Extract the [X, Y] coordinate from the center of the cell holding the provided text.  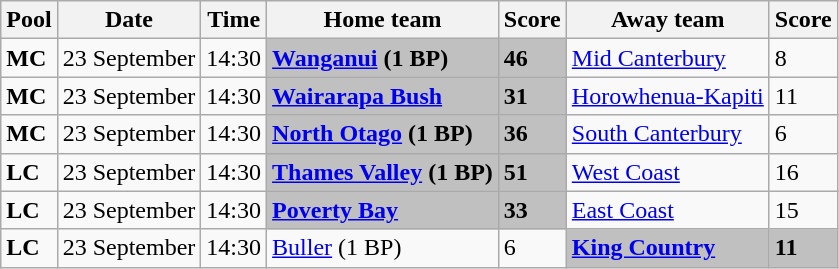
King Country [668, 248]
46 [532, 58]
16 [803, 172]
Wanganui (1 BP) [383, 58]
Buller (1 BP) [383, 248]
Time [234, 20]
Away team [668, 20]
31 [532, 96]
Horowhenua-Kapiti [668, 96]
South Canterbury [668, 134]
Mid Canterbury [668, 58]
8 [803, 58]
Poverty Bay [383, 210]
51 [532, 172]
East Coast [668, 210]
North Otago (1 BP) [383, 134]
33 [532, 210]
Thames Valley (1 BP) [383, 172]
Pool [29, 20]
Wairarapa Bush [383, 96]
Home team [383, 20]
36 [532, 134]
15 [803, 210]
Date [129, 20]
West Coast [668, 172]
